Search for the cell housing the specified text and yield its (X, Y) center coordinate. 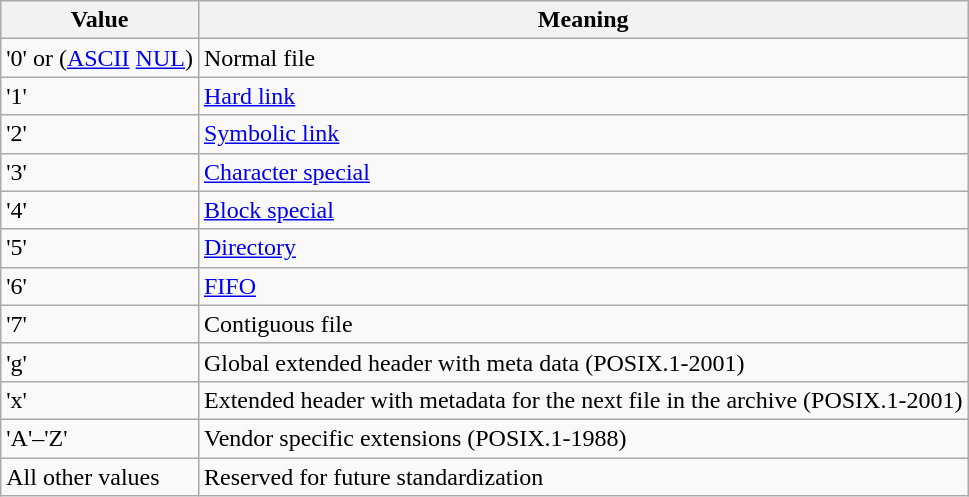
Extended header with metadata for the next file in the archive (POSIX.1-2001) (582, 400)
Character special (582, 172)
Reserved for future standardization (582, 477)
'g' (100, 362)
Block special (582, 210)
'2' (100, 134)
'A'–'Z' (100, 438)
'6' (100, 286)
Hard link (582, 96)
'4' (100, 210)
'7' (100, 324)
'1' (100, 96)
Directory (582, 248)
FIFO (582, 286)
'0' or (ASCII NUL) (100, 58)
'5' (100, 248)
Normal file (582, 58)
'3' (100, 172)
Vendor specific extensions (POSIX.1-1988) (582, 438)
Value (100, 20)
Global extended header with meta data (POSIX.1-2001) (582, 362)
Contiguous file (582, 324)
Meaning (582, 20)
Symbolic link (582, 134)
All other values (100, 477)
'x' (100, 400)
